Scan for the cell matching the given text and deliver its (X, Y) coordinate at center. 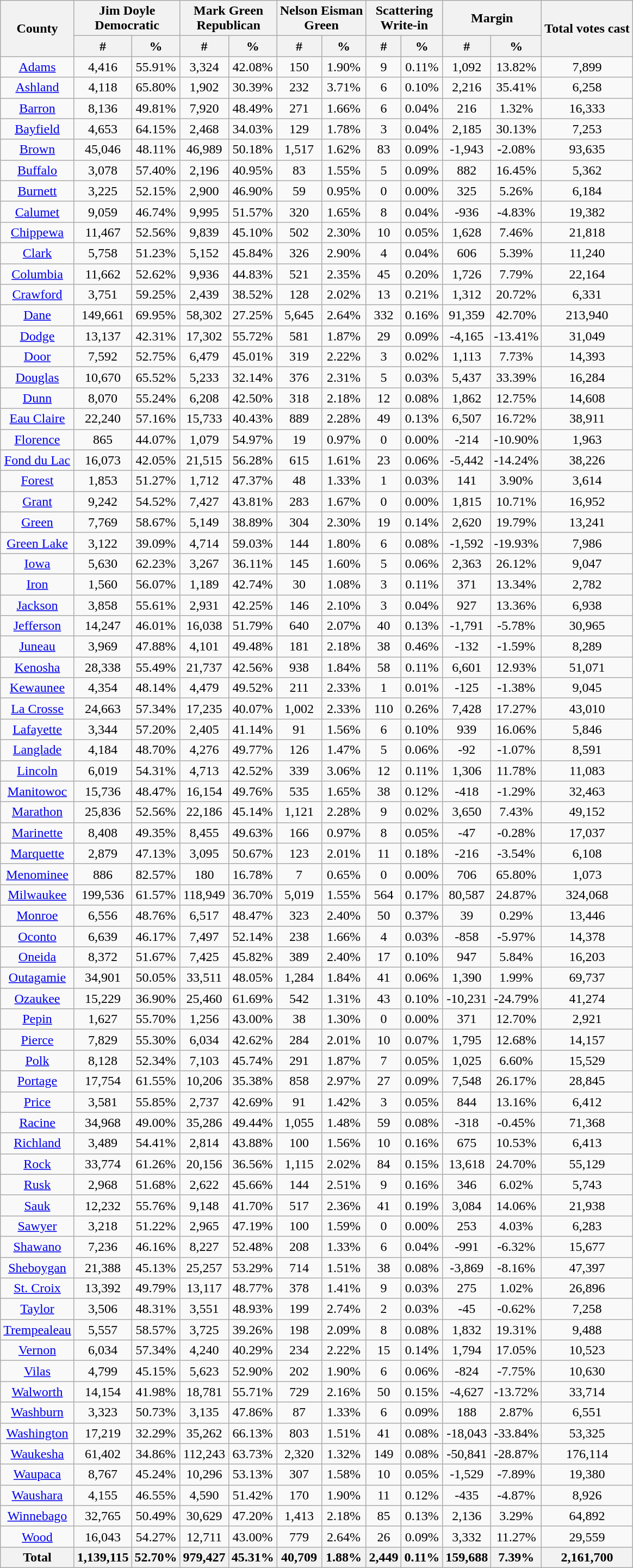
5,152 (204, 253)
1,560 (103, 584)
606 (467, 253)
53.29% (252, 1268)
2,449 (384, 1557)
34,901 (103, 978)
6,556 (103, 915)
0.26% (422, 709)
Jim DoyleDemocratic (127, 18)
Oconto (37, 936)
8,289 (587, 647)
-1.59% (517, 647)
43 (384, 999)
3.71% (344, 88)
28,845 (587, 1081)
36.90% (156, 999)
Oneida (37, 957)
26.17% (517, 1081)
Iron (37, 584)
326 (299, 253)
0.20% (422, 274)
Ozaukee (37, 999)
Total (37, 1557)
41,274 (587, 999)
14,157 (587, 1040)
-33.84% (517, 1433)
275 (467, 1288)
17.27% (517, 709)
889 (299, 419)
47,397 (587, 1268)
706 (467, 874)
4,416 (103, 67)
0.46% (422, 647)
12.75% (517, 398)
3,858 (103, 605)
-4,627 (467, 1392)
729 (299, 1392)
45.82% (252, 957)
16,154 (204, 791)
6,258 (587, 88)
41.70% (252, 1205)
6,507 (467, 419)
1,712 (204, 481)
45.15% (156, 1371)
40,709 (299, 1557)
844 (467, 1102)
9,839 (204, 232)
29 (384, 336)
33,774 (103, 1164)
1,517 (299, 150)
48.70% (156, 750)
9,995 (204, 212)
8,070 (103, 398)
27 (384, 1081)
7,103 (204, 1061)
5,019 (299, 895)
35,286 (204, 1123)
Racine (37, 1123)
1,092 (467, 67)
62.23% (156, 563)
45.14% (252, 812)
521 (299, 274)
53.13% (252, 1474)
Burnett (37, 191)
52.90% (252, 1371)
8,128 (103, 1061)
10,206 (204, 1081)
376 (299, 377)
2,737 (204, 1102)
8,408 (103, 833)
159,688 (467, 1557)
38.89% (252, 522)
50.73% (156, 1412)
2,161,700 (587, 1557)
49.00% (156, 1123)
6,412 (587, 1102)
Buffalo (37, 170)
39 (467, 915)
3,324 (204, 67)
234 (299, 1350)
-1.29% (517, 791)
180 (204, 874)
19,382 (587, 212)
Ashland (37, 88)
55.91% (156, 67)
30,965 (587, 626)
11,662 (103, 274)
13 (384, 295)
1.60% (344, 563)
7,497 (204, 936)
564 (384, 895)
10.53% (517, 1143)
1.31% (344, 999)
91,359 (467, 315)
71,368 (587, 1123)
11,083 (587, 771)
33,714 (587, 1392)
10,670 (103, 377)
5,630 (103, 563)
48.93% (252, 1309)
3,225 (103, 191)
34.86% (156, 1454)
46.55% (156, 1495)
25,836 (103, 812)
29,559 (587, 1536)
13.16% (517, 1102)
-10,231 (467, 999)
50.67% (252, 853)
55.24% (156, 398)
3,489 (103, 1143)
-1,529 (467, 1474)
33.39% (517, 377)
51.27% (156, 481)
1,055 (299, 1123)
129 (299, 129)
55.61% (156, 605)
51.68% (156, 1185)
2.90% (344, 253)
Iowa (37, 563)
Vernon (37, 1350)
42.08% (252, 67)
Florence (37, 439)
542 (299, 999)
-1,592 (467, 543)
947 (467, 957)
51.67% (156, 957)
40.07% (252, 709)
41.98% (156, 1392)
3,332 (467, 1536)
14,608 (587, 398)
1,073 (587, 874)
49.52% (252, 688)
15,733 (204, 419)
22,164 (587, 274)
9,059 (103, 212)
26.12% (517, 563)
323 (299, 915)
Kenosha (37, 667)
Pierce (37, 1040)
6,108 (587, 853)
-18,043 (467, 1433)
17.05% (517, 1350)
0.21% (422, 295)
Waushara (37, 1495)
Mark GreenRepublican (228, 18)
11,467 (103, 232)
141 (467, 481)
346 (467, 1185)
304 (299, 522)
-3,869 (467, 1268)
33,511 (204, 978)
Trempealeau (37, 1330)
48 (299, 481)
13,392 (103, 1288)
4,184 (103, 750)
21,515 (204, 460)
Total votes cast (587, 28)
-1,943 (467, 150)
5,557 (103, 1330)
2,931 (204, 605)
42.50% (252, 398)
Manitowoc (37, 791)
41.14% (252, 729)
9,936 (204, 274)
32,765 (103, 1516)
5.39% (517, 253)
17,037 (587, 833)
12.68% (517, 1040)
25,257 (204, 1268)
40 (384, 626)
45,046 (103, 150)
1,312 (467, 295)
9,047 (587, 563)
11,240 (587, 253)
87 (299, 1412)
36.11% (252, 563)
803 (299, 1433)
4,799 (103, 1371)
0.29% (517, 915)
779 (299, 1536)
Waupaca (37, 1474)
16,333 (587, 108)
49.35% (156, 833)
9,242 (103, 501)
5.84% (517, 957)
8,455 (204, 833)
1,726 (467, 274)
14,154 (103, 1392)
-0.28% (517, 833)
34.03% (252, 129)
61.55% (156, 1081)
34,968 (103, 1123)
6,413 (587, 1143)
181 (299, 647)
47.88% (156, 647)
45.10% (252, 232)
1,189 (204, 584)
1.08% (344, 584)
1.42% (344, 1102)
55.49% (156, 667)
-318 (467, 1123)
3,506 (103, 1309)
6,938 (587, 605)
53,325 (587, 1433)
42.62% (252, 1040)
4,240 (204, 1350)
58.67% (156, 522)
55.85% (156, 1102)
57.20% (156, 729)
32.29% (156, 1433)
48.49% (252, 108)
49.76% (252, 791)
32,463 (587, 791)
24,663 (103, 709)
Wood (37, 1536)
40.43% (252, 419)
0.95% (344, 191)
216 (467, 108)
44.07% (156, 439)
2,439 (204, 295)
6,331 (587, 295)
3,078 (103, 170)
882 (467, 170)
17,754 (103, 1081)
69,737 (587, 978)
5,233 (204, 377)
3,218 (103, 1226)
4,101 (204, 647)
1,853 (103, 481)
49.77% (252, 750)
4,714 (204, 543)
46.17% (156, 936)
3.29% (517, 1516)
6,283 (587, 1226)
7,258 (587, 1309)
84 (384, 1164)
48.11% (156, 150)
13,241 (587, 522)
1,627 (103, 1019)
12,711 (204, 1536)
Rusk (37, 1185)
17,219 (103, 1433)
4,590 (204, 1495)
1,390 (467, 978)
45.31% (252, 1557)
7,899 (587, 67)
12.70% (517, 1019)
149,661 (103, 315)
2,468 (204, 129)
12,232 (103, 1205)
640 (299, 626)
-5,442 (467, 460)
Bayfield (37, 129)
675 (467, 1143)
4,713 (204, 771)
55,129 (587, 1164)
49.81% (156, 108)
1,628 (467, 232)
3,344 (103, 729)
39.09% (156, 543)
15,677 (587, 1247)
2.07% (344, 626)
5,623 (204, 1371)
6,208 (204, 398)
16.78% (252, 874)
18,781 (204, 1392)
-47 (467, 833)
55.71% (252, 1392)
1.47% (344, 750)
3,581 (103, 1102)
21,388 (103, 1268)
5,645 (299, 315)
Dunn (37, 398)
2.97% (344, 1081)
50.49% (156, 1516)
318 (299, 398)
Green Lake (37, 543)
979,427 (204, 1557)
23 (384, 460)
-28.87% (517, 1454)
378 (299, 1288)
1,963 (587, 439)
48.14% (156, 688)
389 (299, 957)
Eau Claire (37, 419)
16,952 (587, 501)
2.16% (344, 1392)
66.13% (252, 1433)
Walworth (37, 1392)
3,614 (587, 481)
2.74% (344, 1309)
-50,841 (467, 1454)
2,136 (467, 1516)
188 (467, 1412)
10,523 (587, 1350)
1,025 (467, 1061)
2,782 (587, 584)
1,306 (467, 771)
52.15% (156, 191)
5,743 (587, 1185)
Calumet (37, 212)
2,185 (467, 129)
-936 (467, 212)
17,302 (204, 336)
146 (299, 605)
2,965 (204, 1226)
284 (299, 1040)
1,002 (299, 709)
886 (103, 874)
7,236 (103, 1247)
61,402 (103, 1454)
339 (299, 771)
112,243 (204, 1454)
1.67% (344, 501)
1.80% (344, 543)
16.06% (517, 729)
57.16% (156, 419)
80,587 (467, 895)
9,488 (587, 1330)
Grant (37, 501)
16,038 (204, 626)
Dodge (37, 336)
-45 (467, 1309)
4,118 (103, 88)
1.59% (344, 1226)
47.20% (252, 1516)
Menominee (37, 874)
59.03% (252, 543)
15,229 (103, 999)
La Crosse (37, 709)
48.31% (156, 1309)
52.34% (156, 1061)
Forest (37, 481)
-0.45% (517, 1123)
4.03% (517, 1226)
10,296 (204, 1474)
36.70% (252, 895)
Pepin (37, 1019)
13.36% (517, 605)
27.25% (252, 315)
Rock (37, 1164)
42.70% (517, 315)
39.26% (252, 1330)
61.57% (156, 895)
3,122 (103, 543)
145 (299, 563)
581 (299, 336)
15,529 (587, 1061)
714 (299, 1268)
44.83% (252, 274)
16.72% (517, 419)
3,323 (103, 1412)
1,079 (204, 439)
2,879 (103, 853)
16,073 (103, 460)
19,380 (587, 1474)
Marinette (37, 833)
51.22% (156, 1226)
150 (299, 67)
166 (299, 833)
126 (299, 750)
16,203 (587, 957)
58,302 (204, 315)
-5.78% (517, 626)
55.72% (252, 336)
7,829 (103, 1040)
59.25% (156, 295)
-858 (467, 936)
-4.83% (517, 212)
232 (299, 88)
5,846 (587, 729)
61.69% (252, 999)
48.76% (156, 915)
Clark (37, 253)
4,354 (103, 688)
13,117 (204, 1288)
45.01% (252, 357)
Lincoln (37, 771)
42.05% (156, 460)
49.79% (156, 1288)
5.26% (517, 191)
25,460 (204, 999)
2.09% (344, 1330)
2.10% (344, 605)
46,989 (204, 150)
17 (384, 957)
-2.08% (517, 150)
56.07% (156, 584)
Washington (37, 1433)
52.14% (252, 936)
51.23% (156, 253)
324,068 (587, 895)
11.27% (517, 1536)
9,045 (587, 688)
-0.62% (517, 1309)
Milwaukee (37, 895)
6.60% (517, 1061)
3,135 (204, 1412)
40.29% (252, 1350)
149 (384, 1454)
4,276 (204, 750)
3.90% (517, 481)
7.43% (517, 812)
16,284 (587, 377)
8,136 (103, 108)
6,639 (103, 936)
-8.16% (517, 1268)
-824 (467, 1371)
8,372 (103, 957)
31,049 (587, 336)
-7.89% (517, 1474)
1,256 (204, 1019)
Door (37, 357)
7.79% (517, 274)
30,629 (204, 1516)
42.56% (252, 667)
2,620 (467, 522)
St. Croix (37, 1288)
0.19% (422, 1205)
202 (299, 1371)
26,896 (587, 1288)
-214 (467, 439)
58.57% (156, 1330)
2.35% (344, 274)
291 (299, 1061)
0.37% (422, 915)
61.26% (156, 1164)
-7.75% (517, 1371)
12.93% (517, 667)
26 (384, 1536)
46.90% (252, 191)
283 (299, 501)
County (37, 28)
1.88% (344, 1557)
7.73% (517, 357)
7,548 (467, 1081)
43.81% (252, 501)
7,425 (204, 957)
1,139,115 (103, 1557)
517 (299, 1205)
Margin (492, 18)
1,832 (467, 1330)
51,071 (587, 667)
0.07% (422, 1040)
22,186 (204, 812)
1,794 (467, 1350)
14,393 (587, 357)
208 (299, 1247)
1.58% (344, 1474)
Price (37, 1102)
42.52% (252, 771)
Taylor (37, 1309)
Kewaunee (37, 688)
10,630 (587, 1371)
-3.54% (517, 853)
ScatteringWrite-in (405, 18)
325 (467, 191)
0.65% (344, 874)
11.78% (517, 771)
199,536 (103, 895)
-1,791 (467, 626)
49.48% (252, 647)
42.69% (252, 1102)
3,751 (103, 295)
Richland (37, 1143)
176,114 (587, 1454)
1,795 (467, 1040)
85 (384, 1516)
55.76% (156, 1205)
2,363 (467, 563)
5,758 (103, 253)
50.05% (156, 978)
253 (467, 1226)
6,019 (103, 771)
19.31% (517, 1330)
502 (299, 232)
Green (37, 522)
Jackson (37, 605)
52.75% (156, 357)
1.30% (344, 1019)
82.57% (156, 874)
-92 (467, 750)
271 (299, 108)
20,156 (204, 1164)
3,095 (204, 853)
2.36% (344, 1205)
5,437 (467, 377)
7,769 (103, 522)
30 (299, 584)
2.31% (344, 377)
Portage (37, 1081)
319 (299, 357)
50.18% (252, 150)
43.88% (252, 1143)
-1.38% (517, 688)
3,650 (467, 812)
7.46% (517, 232)
-24.79% (517, 999)
-991 (467, 1247)
332 (384, 315)
15 (384, 1350)
7.39% (517, 1557)
1.02% (517, 1288)
7,428 (467, 709)
45.13% (156, 1268)
45.74% (252, 1061)
16,043 (103, 1536)
64,892 (587, 1516)
2,216 (467, 88)
-19.93% (517, 543)
2,622 (204, 1185)
Chippewa (37, 232)
52.70% (156, 1557)
46.74% (156, 212)
7,592 (103, 357)
Vilas (37, 1371)
198 (299, 1330)
49,152 (587, 812)
-125 (467, 688)
55.30% (156, 1040)
4,155 (103, 1495)
13,446 (587, 915)
13,618 (467, 1164)
13.34% (517, 584)
Brown (37, 150)
38,911 (587, 419)
38.52% (252, 295)
-1.07% (517, 750)
10.71% (517, 501)
24.70% (517, 1164)
Dane (37, 315)
170 (299, 1495)
927 (467, 605)
28,338 (103, 667)
3,725 (204, 1330)
118,949 (204, 895)
54.97% (252, 439)
14,247 (103, 626)
-6.32% (517, 1247)
110 (384, 709)
Waukesha (37, 1454)
32.14% (252, 377)
3,084 (467, 1205)
2.87% (517, 1412)
2,405 (204, 729)
Nelson EismanGreen (321, 18)
Winnebago (37, 1516)
13.82% (517, 67)
2,196 (204, 170)
Columbia (37, 274)
2,320 (299, 1454)
1,113 (467, 357)
Langlade (37, 750)
6,184 (587, 191)
3.06% (344, 771)
54.41% (156, 1143)
21,737 (204, 667)
0.01% (422, 688)
1,815 (467, 501)
Sawyer (37, 1226)
7,427 (204, 501)
17,235 (204, 709)
6,517 (204, 915)
213,940 (587, 315)
128 (299, 295)
-13.72% (517, 1392)
Sauk (37, 1205)
14.06% (517, 1205)
38,226 (587, 460)
Sheboygan (37, 1268)
6,601 (467, 667)
24.87% (517, 895)
1.99% (517, 978)
615 (299, 460)
35.38% (252, 1081)
-10.90% (517, 439)
Crawford (37, 295)
2,900 (204, 191)
49.63% (252, 833)
1,902 (204, 88)
535 (299, 791)
46.16% (156, 1247)
Barron (37, 108)
1,413 (299, 1516)
2.51% (344, 1185)
42.74% (252, 584)
16.45% (517, 170)
54.31% (156, 771)
54.27% (156, 1536)
-4,165 (467, 336)
865 (103, 439)
1.61% (344, 460)
47.13% (156, 853)
8,767 (103, 1474)
69.95% (156, 315)
47.37% (252, 481)
13,137 (103, 336)
56.28% (252, 460)
51.57% (252, 212)
57.40% (156, 170)
Washburn (37, 1412)
-5.97% (517, 936)
Shawano (37, 1247)
Fond du Lac (37, 460)
21,938 (587, 1205)
Monroe (37, 915)
43,010 (587, 709)
Douglas (37, 377)
6,551 (587, 1412)
54.52% (156, 501)
0.17% (422, 895)
939 (467, 729)
7,986 (587, 543)
42.31% (156, 336)
93,635 (587, 150)
1,284 (299, 978)
47.19% (252, 1226)
7,253 (587, 129)
0.18% (422, 853)
Marquette (37, 853)
3,267 (204, 563)
7,920 (204, 108)
6.02% (517, 1185)
48.77% (252, 1288)
Juneau (37, 647)
49 (384, 419)
-4.87% (517, 1495)
211 (299, 688)
123 (299, 853)
35.41% (517, 88)
1,115 (299, 1164)
Marathon (37, 812)
64.15% (156, 129)
47.86% (252, 1412)
199 (299, 1309)
63.73% (252, 1454)
48.05% (252, 978)
3,551 (204, 1309)
238 (299, 936)
2 (384, 1309)
45.84% (252, 253)
-435 (467, 1495)
45.24% (156, 1474)
1.41% (344, 1288)
Polk (37, 1061)
Adams (37, 67)
8,591 (587, 750)
51.79% (252, 626)
19.79% (517, 522)
858 (299, 1081)
42.25% (252, 605)
938 (299, 667)
6,479 (204, 357)
5,362 (587, 170)
52.48% (252, 1247)
15,736 (103, 791)
65.52% (156, 377)
58 (384, 667)
45.66% (252, 1185)
2,814 (204, 1143)
Outagamie (37, 978)
1.48% (344, 1123)
320 (299, 212)
4,653 (103, 129)
-14.24% (517, 460)
1.62% (344, 150)
4,479 (204, 688)
36.56% (252, 1164)
8,227 (204, 1247)
1.78% (344, 129)
35,262 (204, 1433)
2,968 (103, 1185)
3,969 (103, 647)
-13.41% (517, 336)
40.95% (252, 170)
8,926 (587, 1495)
Lafayette (37, 729)
-216 (467, 853)
1,121 (299, 812)
9,148 (204, 1205)
30.39% (252, 88)
22,240 (103, 419)
-132 (467, 647)
307 (299, 1474)
30.13% (517, 129)
5,149 (204, 522)
45 (384, 274)
51.42% (252, 1495)
2,921 (587, 1019)
Jefferson (37, 626)
49.44% (252, 1123)
20.72% (517, 295)
1,862 (467, 398)
55.70% (156, 1019)
21,818 (587, 232)
52.62% (156, 274)
-418 (467, 791)
14,378 (587, 936)
46.01% (156, 626)
